Scan for the cell matching the given text and deliver its [X, Y] coordinate at center. 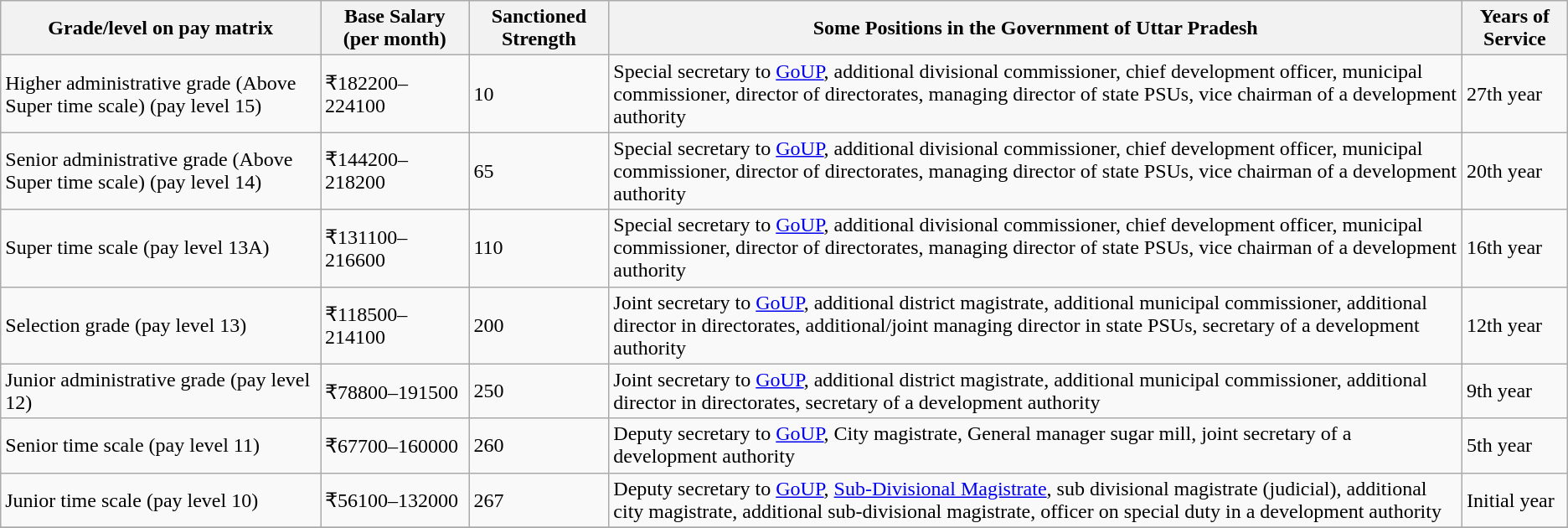
10 [539, 94]
Initial year [1515, 500]
Grade/level on pay matrix [161, 28]
20th year [1515, 171]
₹118500–214100 [395, 325]
Base Salary (per month) [395, 28]
₹131100–216600 [395, 248]
₹56100–132000 [395, 500]
250 [539, 391]
200 [539, 325]
260 [539, 446]
65 [539, 171]
27th year [1515, 94]
Deputy secretary to GoUP, City magistrate, General manager sugar mill, joint secretary of a development authority [1035, 446]
267 [539, 500]
₹67700–160000 [395, 446]
5th year [1515, 446]
16th year [1515, 248]
Senior administrative grade (Above Super time scale) (pay level 14) [161, 171]
Junior time scale (pay level 10) [161, 500]
12th year [1515, 325]
Some Positions in the Government of Uttar Pradesh [1035, 28]
Years of Service [1515, 28]
Higher administrative grade (Above Super time scale) (pay level 15) [161, 94]
₹182200–224100 [395, 94]
9th year [1515, 391]
Senior time scale (pay level 11) [161, 446]
₹78800–191500 [395, 391]
Selection grade (pay level 13) [161, 325]
110 [539, 248]
₹144200–218200 [395, 171]
Super time scale (pay level 13A) [161, 248]
Junior administrative grade (pay level 12) [161, 391]
Sanctioned Strength [539, 28]
